For the text-containing cell, return its midpoint in [x, y] coordinate format. 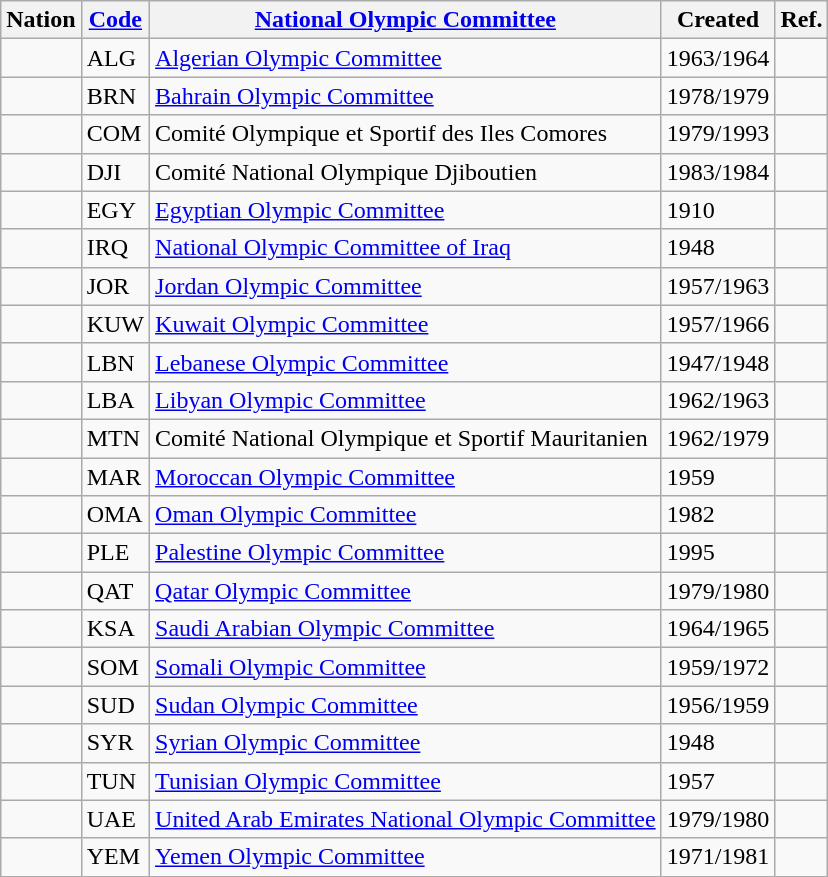
TUN [115, 781]
Moroccan Olympic Committee [406, 477]
1971/1981 [718, 857]
Libyan Olympic Committee [406, 400]
EGY [115, 210]
Created [718, 20]
1957 [718, 781]
Egyptian Olympic Committee [406, 210]
1957/1963 [718, 286]
Qatar Olympic Committee [406, 591]
OMA [115, 515]
Somali Olympic Committee [406, 667]
Comité National Olympique et Sportif Mauritanien [406, 438]
SOM [115, 667]
1959 [718, 477]
1957/1966 [718, 324]
1995 [718, 553]
KUW [115, 324]
MAR [115, 477]
1962/1979 [718, 438]
Oman Olympic Committee [406, 515]
QAT [115, 591]
Sudan Olympic Committee [406, 705]
DJI [115, 172]
1956/1959 [718, 705]
Kuwait Olympic Committee [406, 324]
Ref. [802, 20]
Nation [41, 20]
National Olympic Committee of Iraq [406, 248]
Code [115, 20]
1962/1963 [718, 400]
United Arab Emirates National Olympic Committee [406, 819]
1963/1964 [718, 58]
KSA [115, 629]
1964/1965 [718, 629]
Bahrain Olympic Committee [406, 96]
Comité Olympique et Sportif des Iles Comores [406, 134]
National Olympic Committee [406, 20]
SYR [115, 743]
1982 [718, 515]
PLE [115, 553]
BRN [115, 96]
1947/1948 [718, 362]
JOR [115, 286]
MTN [115, 438]
Lebanese Olympic Committee [406, 362]
Palestine Olympic Committee [406, 553]
Saudi Arabian Olympic Committee [406, 629]
1959/1972 [718, 667]
ALG [115, 58]
Jordan Olympic Committee [406, 286]
1979/1993 [718, 134]
LBN [115, 362]
Comité National Olympique Djiboutien [406, 172]
SUD [115, 705]
IRQ [115, 248]
1910 [718, 210]
Yemen Olympic Committee [406, 857]
UAE [115, 819]
1978/1979 [718, 96]
Algerian Olympic Committee [406, 58]
Syrian Olympic Committee [406, 743]
LBA [115, 400]
YEM [115, 857]
COM [115, 134]
1983/1984 [718, 172]
Tunisian Olympic Committee [406, 781]
